Provide the [X, Y] coordinate of the cell's center where the given text is located.  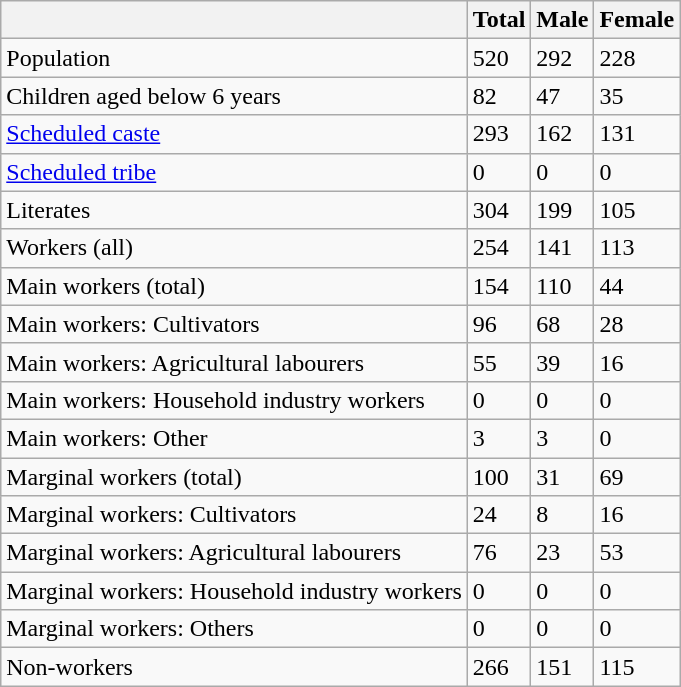
Population [234, 58]
Scheduled tribe [234, 172]
Marginal workers: Cultivators [234, 515]
96 [499, 324]
110 [562, 286]
Scheduled caste [234, 134]
Marginal workers (total) [234, 477]
Literates [234, 210]
35 [637, 96]
228 [637, 58]
44 [637, 286]
Main workers (total) [234, 286]
162 [562, 134]
151 [562, 667]
Marginal workers: Agricultural labourers [234, 553]
23 [562, 553]
304 [499, 210]
293 [499, 134]
47 [562, 96]
199 [562, 210]
Children aged below 6 years [234, 96]
Male [562, 20]
39 [562, 362]
53 [637, 553]
154 [499, 286]
Non-workers [234, 667]
113 [637, 248]
292 [562, 58]
Marginal workers: Others [234, 629]
76 [499, 553]
69 [637, 477]
Main workers: Other [234, 438]
131 [637, 134]
Marginal workers: Household industry workers [234, 591]
82 [499, 96]
105 [637, 210]
100 [499, 477]
55 [499, 362]
520 [499, 58]
Workers (all) [234, 248]
31 [562, 477]
Main workers: Cultivators [234, 324]
Main workers: Household industry workers [234, 400]
141 [562, 248]
Main workers: Agricultural labourers [234, 362]
266 [499, 667]
115 [637, 667]
254 [499, 248]
Total [499, 20]
8 [562, 515]
28 [637, 324]
24 [499, 515]
Female [637, 20]
68 [562, 324]
